Extract the (X, Y) coordinate from the center of the cell holding the provided text.  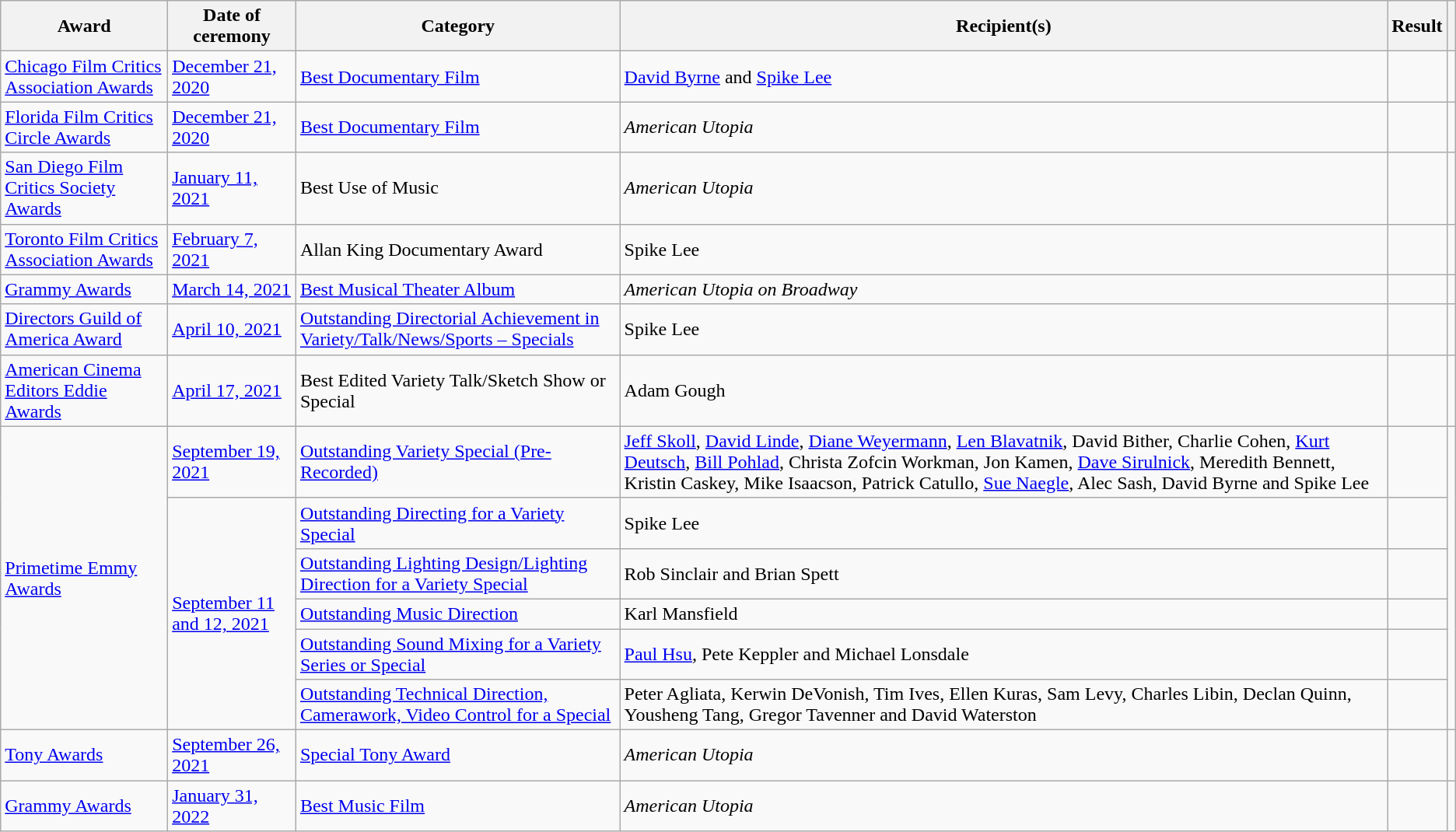
Outstanding Sound Mixing for a Variety Series or Special (457, 653)
Date of ceremony (232, 26)
Paul Hsu, Pete Keppler and Michael Lonsdale (1003, 653)
Outstanding Music Direction (457, 614)
September 26, 2021 (232, 756)
David Byrne and Spike Lee (1003, 76)
Outstanding Lighting Design/Lighting Direction for a Variety Special (457, 574)
Primetime Emmy Awards (84, 578)
February 7, 2021 (232, 249)
Chicago Film Critics Association Awards (84, 76)
Best Music Film (457, 806)
January 31, 2022 (232, 806)
Best Edited Variety Talk/Sketch Show or Special (457, 390)
Outstanding Directorial Achievement in Variety/Talk/News/Sports – Specials (457, 330)
Tony Awards (84, 756)
Peter Agliata, Kerwin DeVonish, Tim Ives, Ellen Kuras, Sam Levy, Charles Libin, Declan Quinn, Yousheng Tang, Gregor Tavenner and David Waterston (1003, 704)
March 14, 2021 (232, 289)
Best Use of Music (457, 188)
April 10, 2021 (232, 330)
Category (457, 26)
Recipient(s) (1003, 26)
April 17, 2021 (232, 390)
Rob Sinclair and Brian Spett (1003, 574)
San Diego Film Critics Society Awards (84, 188)
September 11 and 12, 2021 (232, 614)
September 19, 2021 (232, 462)
Outstanding Directing for a Variety Special (457, 523)
Award (84, 26)
Best Musical Theater Album (457, 289)
Result (1417, 26)
Allan King Documentary Award (457, 249)
American Cinema Editors Eddie Awards (84, 390)
Adam Gough (1003, 390)
Outstanding Variety Special (Pre-Recorded) (457, 462)
Karl Mansfield (1003, 614)
Directors Guild of America Award (84, 330)
Outstanding Technical Direction, Camerawork, Video Control for a Special (457, 704)
January 11, 2021 (232, 188)
Toronto Film Critics Association Awards (84, 249)
Florida Film Critics Circle Awards (84, 128)
American Utopia on Broadway (1003, 289)
Special Tony Award (457, 756)
